Return the [X, Y] coordinate for the center point of the cell that contains the specified text.  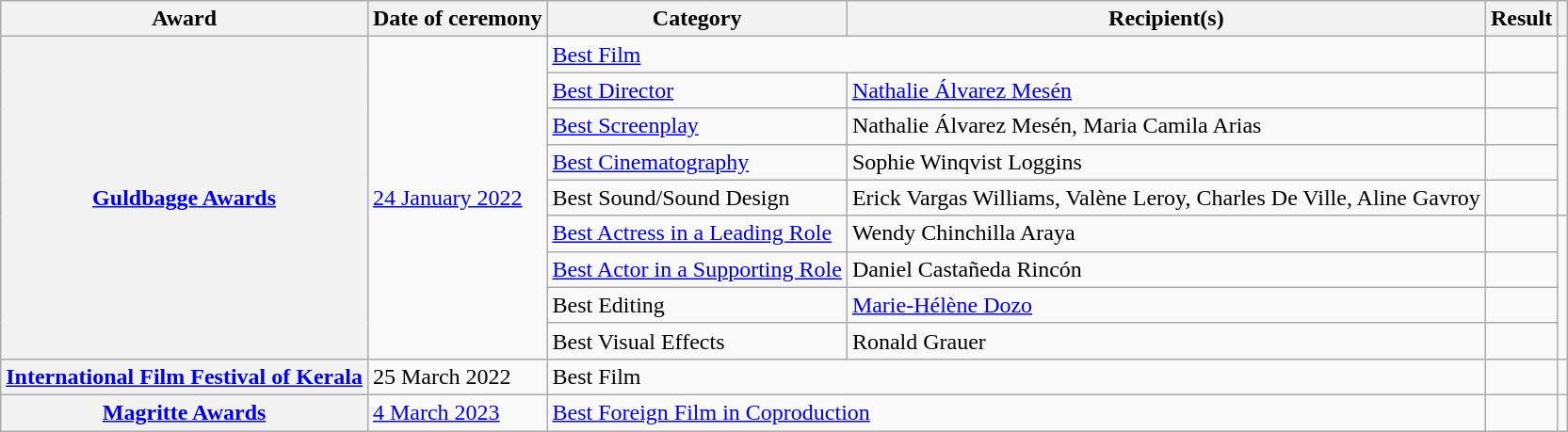
Best Screenplay [697, 126]
Best Editing [697, 305]
Erick Vargas Williams, Valène Leroy, Charles De Ville, Aline Gavroy [1166, 198]
Recipient(s) [1166, 19]
Best Sound/Sound Design [697, 198]
Best Actress in a Leading Role [697, 233]
24 January 2022 [458, 198]
Guldbagge Awards [185, 198]
Nathalie Álvarez Mesén, Maria Camila Arias [1166, 126]
Sophie Winqvist Loggins [1166, 162]
International Film Festival of Kerala [185, 376]
Date of ceremony [458, 19]
Best Cinematography [697, 162]
Best Foreign Film in Coproduction [1016, 412]
Nathalie Álvarez Mesén [1166, 90]
Best Visual Effects [697, 341]
Category [697, 19]
Magritte Awards [185, 412]
Best Director [697, 90]
Wendy Chinchilla Araya [1166, 233]
Ronald Grauer [1166, 341]
Daniel Castañeda Rincón [1166, 269]
Marie-Hélène Dozo [1166, 305]
Best Actor in a Supporting Role [697, 269]
25 March 2022 [458, 376]
Result [1521, 19]
4 March 2023 [458, 412]
Award [185, 19]
